Find where the given text appears and provide that cell's center as [X, Y] coordinate. 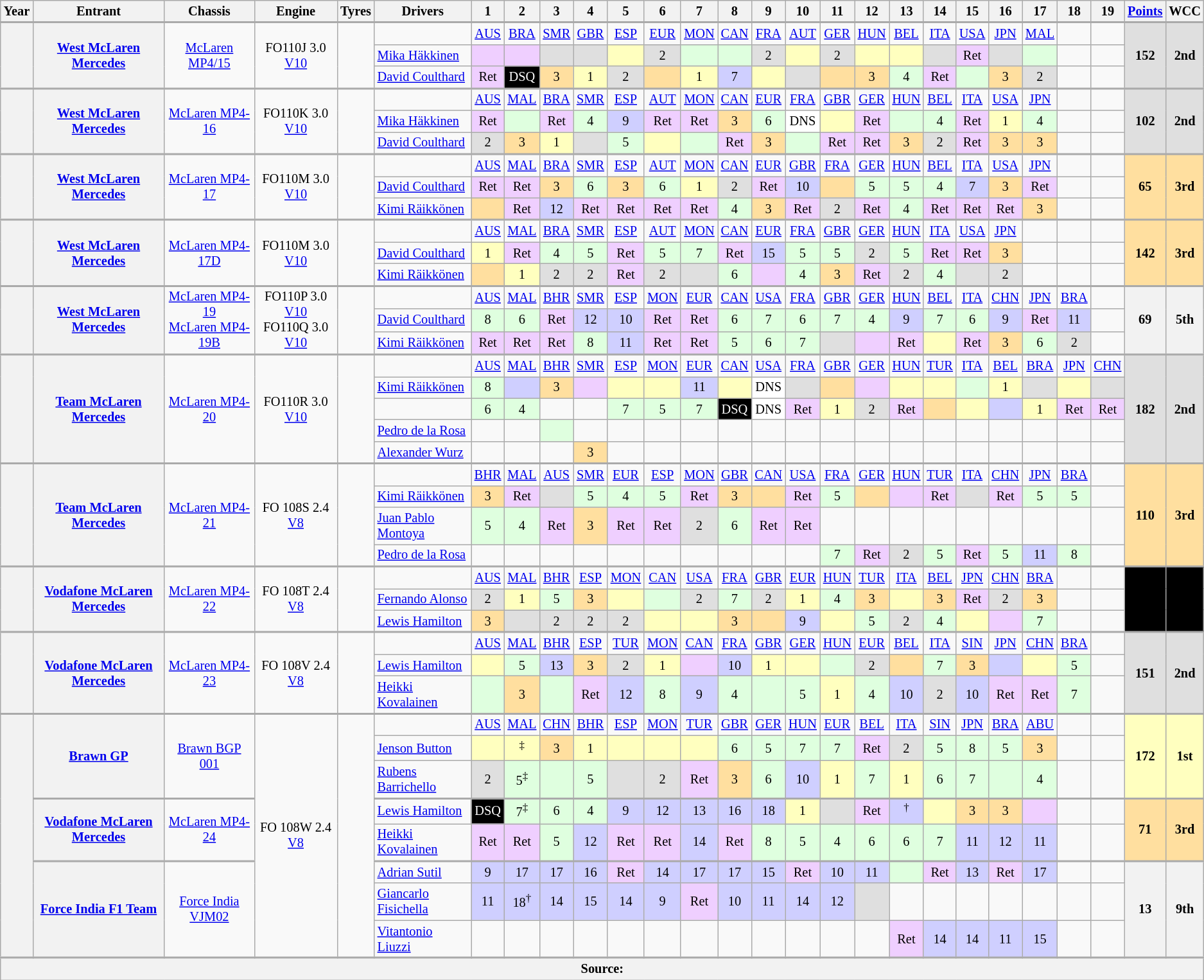
McLaren MP4-17 [209, 187]
1st [1185, 756]
Chassis [209, 11]
71 [1145, 829]
Rubens Barrichello [423, 779]
FO 108S 2.4 V8 [295, 515]
142 [1145, 252]
151 [1145, 672]
182 [1145, 409]
McLaren MP4/15 [209, 55]
Drivers [423, 11]
McLaren MP4-17D [209, 252]
9th [1185, 909]
69 [1145, 320]
5th [1185, 320]
‡ [521, 748]
FO110J 3.0 V10 [295, 55]
Force India VJM02 [209, 909]
Giancarlo Fisichella [423, 902]
FO110P 3.0 V10FO110Q 3.0 V10 [295, 320]
Force India F1 Team [99, 909]
Alexander Wurz [423, 452]
Vitantonio Liuzzi [423, 939]
WCC [1185, 11]
7‡ [521, 810]
EX [1185, 599]
Brawn GP [99, 756]
Brawn BGP 001 [209, 756]
McLaren MP4-20 [209, 409]
FO110R 3.0 V10 [295, 409]
Source: [602, 968]
19 [1108, 11]
Adrian Sutil [423, 871]
McLaren MP4-19McLaren MP4-19B [209, 320]
Entrant [99, 11]
110 [1145, 515]
152 [1145, 55]
ABU [1040, 724]
FO110K 3.0 V10 [295, 121]
FO 108W 2.4 V8 [295, 836]
0 [1145, 599]
Year [17, 11]
FO 108T 2.4 V8 [295, 599]
5‡ [521, 779]
18† [521, 902]
Juan Pablo Montoya [423, 526]
McLaren MP4-16 [209, 121]
Tyres [356, 11]
FO 108V 2.4 V8 [295, 672]
Points [1145, 11]
102 [1145, 121]
Jenson Button [423, 748]
McLaren MP4-22 [209, 599]
Fernando Alonso [423, 599]
McLaren MP4-24 [209, 829]
McLaren MP4-21 [209, 515]
† [907, 810]
McLaren MP4-23 [209, 672]
65 [1145, 187]
Engine [295, 11]
172 [1145, 756]
